Detect which cell encompasses the target text, then output its (X, Y) center coordinate. 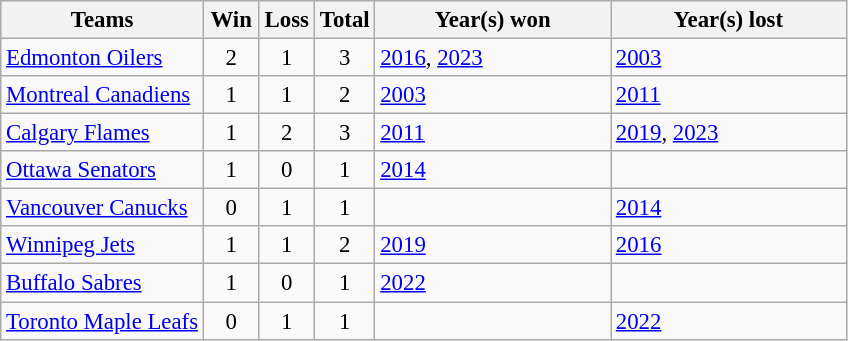
Loss (287, 20)
Win (231, 20)
2016 (729, 245)
Edmonton Oilers (102, 58)
Ottawa Senators (102, 170)
Calgary Flames (102, 133)
Total (345, 20)
Toronto Maple Leafs (102, 321)
Teams (102, 20)
Year(s) lost (729, 20)
2019 (493, 245)
2016, 2023 (493, 58)
Year(s) won (493, 20)
Vancouver Canucks (102, 208)
Winnipeg Jets (102, 245)
Montreal Canadiens (102, 95)
2019, 2023 (729, 133)
Buffalo Sabres (102, 283)
